Detect which cell encompasses the target text, then output its (X, Y) center coordinate. 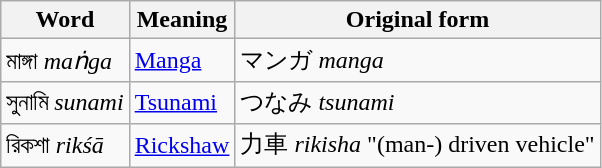
Tsunami (182, 102)
Original form (418, 20)
Word (65, 20)
Manga (182, 60)
Rickshaw (182, 146)
মাঙ্গা maṅga (65, 60)
マンガ manga (418, 60)
রিকশা rikśā (65, 146)
力車 rikisha "(man-) driven vehicle" (418, 146)
Meaning (182, 20)
つなみ tsunami (418, 102)
সুনামি sunami (65, 102)
